Output the (x, y) coordinate of the center of the cell containing the given text.  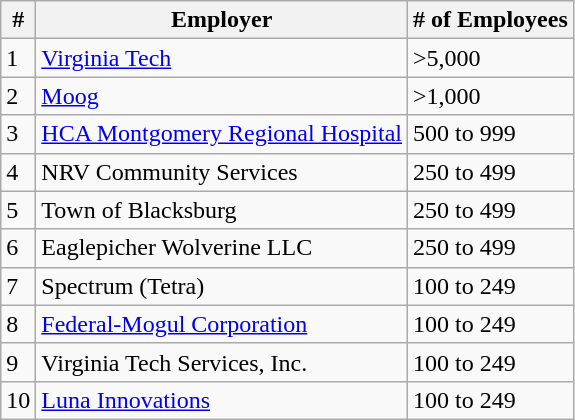
3 (18, 134)
5 (18, 210)
8 (18, 324)
500 to 999 (491, 134)
Federal-Mogul Corporation (222, 324)
Moog (222, 96)
NRV Community Services (222, 172)
HCA Montgomery Regional Hospital (222, 134)
2 (18, 96)
Virginia Tech (222, 58)
>5,000 (491, 58)
10 (18, 400)
Virginia Tech Services, Inc. (222, 362)
Spectrum (Tetra) (222, 286)
# of Employees (491, 20)
9 (18, 362)
4 (18, 172)
# (18, 20)
Town of Blacksburg (222, 210)
6 (18, 248)
Employer (222, 20)
>1,000 (491, 96)
Eaglepicher Wolverine LLC (222, 248)
7 (18, 286)
1 (18, 58)
Luna Innovations (222, 400)
